Determine the (X, Y) coordinate at the center of the cell enclosing the given text.  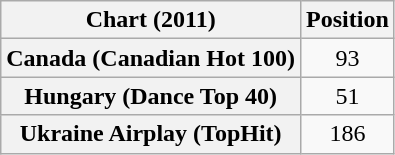
Hungary (Dance Top 40) (151, 96)
Ukraine Airplay (TopHit) (151, 134)
Chart (2011) (151, 20)
Position (348, 20)
93 (348, 58)
Canada (Canadian Hot 100) (151, 58)
186 (348, 134)
51 (348, 96)
